Return (X, Y) of the center of cell containing provided text 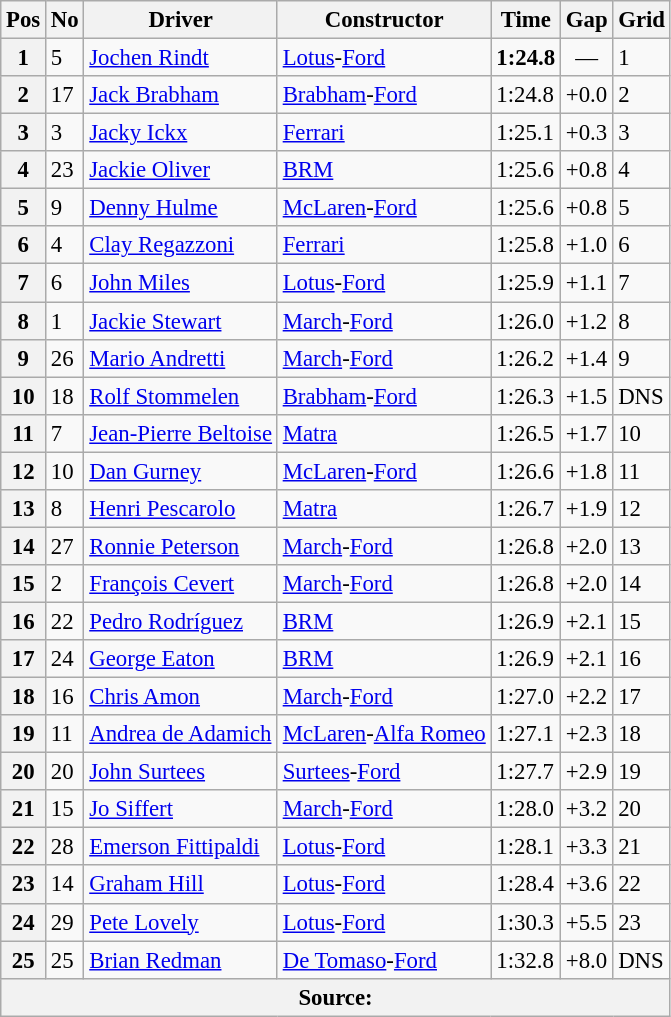
+2.9 (586, 772)
Jackie Oliver (180, 170)
27 (65, 546)
+1.7 (586, 433)
Pedro Rodríguez (180, 621)
1:28.0 (526, 809)
Ronnie Peterson (180, 546)
Source: (336, 997)
1:26.6 (526, 471)
1:25.9 (526, 283)
29 (65, 922)
Driver (180, 20)
1:32.8 (526, 960)
1:27.7 (526, 772)
No (65, 20)
1:26.5 (526, 433)
Grid (642, 20)
Jo Siffert (180, 809)
Andrea de Adamich (180, 734)
De Tomaso-Ford (384, 960)
Denny Hulme (180, 208)
Graham Hill (180, 885)
Pos (24, 20)
26 (65, 358)
+1.2 (586, 321)
Mario Andretti (180, 358)
Pete Lovely (180, 922)
+1.4 (586, 358)
28 (65, 847)
+5.5 (586, 922)
+1.9 (586, 509)
Chris Amon (180, 697)
+3.3 (586, 847)
+2.3 (586, 734)
1:25.8 (526, 245)
Jean-Pierre Beltoise (180, 433)
+1.8 (586, 471)
John Miles (180, 283)
+2.2 (586, 697)
1:28.4 (526, 885)
— (586, 58)
Jacky Ickx (180, 133)
Henri Pescarolo (180, 509)
+3.2 (586, 809)
Surtees-Ford (384, 772)
Gap (586, 20)
1:27.1 (526, 734)
1:27.0 (526, 697)
1:26.0 (526, 321)
1:30.3 (526, 922)
+8.0 (586, 960)
Rolf Stommelen (180, 396)
+3.6 (586, 885)
Jochen Rindt (180, 58)
1:26.7 (526, 509)
Jack Brabham (180, 95)
1:28.1 (526, 847)
1:26.2 (526, 358)
Emerson Fittipaldi (180, 847)
+1.5 (586, 396)
1:25.1 (526, 133)
Brian Redman (180, 960)
Time (526, 20)
1:26.3 (526, 396)
+0.3 (586, 133)
Clay Regazzoni (180, 245)
François Cevert (180, 584)
John Surtees (180, 772)
+1.0 (586, 245)
George Eaton (180, 659)
+1.1 (586, 283)
Dan Gurney (180, 471)
McLaren-Alfa Romeo (384, 734)
+0.0 (586, 95)
Constructor (384, 20)
Jackie Stewart (180, 321)
